Scan for the cell matching the given text and deliver its [x, y] coordinate at center. 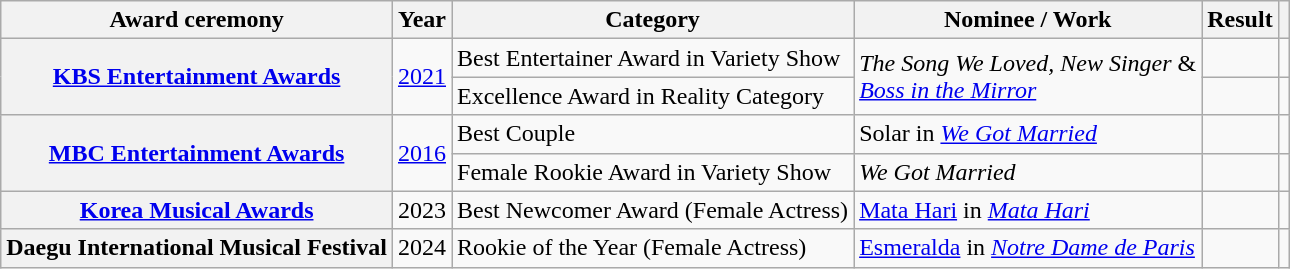
Result [1240, 20]
Female Rookie Award in Variety Show [653, 172]
Rookie of the Year (Female Actress) [653, 248]
Mata Hari in Mata Hari [1028, 210]
Solar in We Got Married [1028, 134]
Award ceremony [197, 20]
2024 [422, 248]
Nominee / Work [1028, 20]
Year [422, 20]
The Song We Loved, New Singer & Boss in the Mirror [1028, 77]
Esmeralda in Notre Dame de Paris [1028, 248]
Excellence Award in Reality Category [653, 96]
Best Couple [653, 134]
Korea Musical Awards [197, 210]
MBC Entertainment Awards [197, 153]
2016 [422, 153]
KBS Entertainment Awards [197, 77]
2021 [422, 77]
2023 [422, 210]
Category [653, 20]
Best Entertainer Award in Variety Show [653, 58]
Daegu International Musical Festival [197, 248]
Best Newcomer Award (Female Actress) [653, 210]
We Got Married [1028, 172]
